Output the (x, y) coordinate of the center of the cell containing the given text.  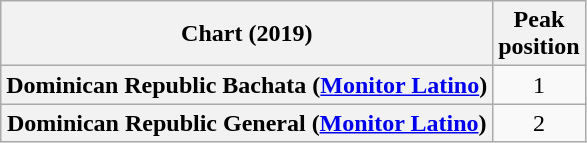
Dominican Republic General (Monitor Latino) (247, 123)
2 (539, 123)
Dominican Republic Bachata (Monitor Latino) (247, 85)
Peakposition (539, 34)
1 (539, 85)
Chart (2019) (247, 34)
